Search for the cell housing the specified text and yield its [x, y] center coordinate. 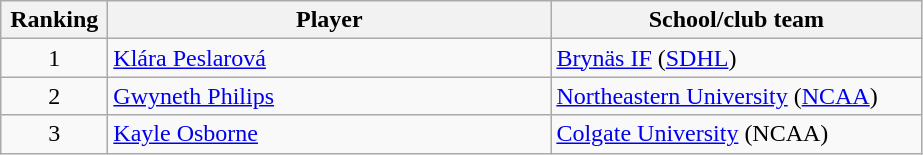
Gwyneth Philips [330, 96]
3 [54, 134]
Ranking [54, 20]
Colgate University (NCAA) [736, 134]
2 [54, 96]
1 [54, 58]
Klára Peslarová [330, 58]
Player [330, 20]
Northeastern University (NCAA) [736, 96]
Brynäs IF (SDHL) [736, 58]
School/club team [736, 20]
Kayle Osborne [330, 134]
